Output the [x, y] coordinate of the center of the cell containing the given text.  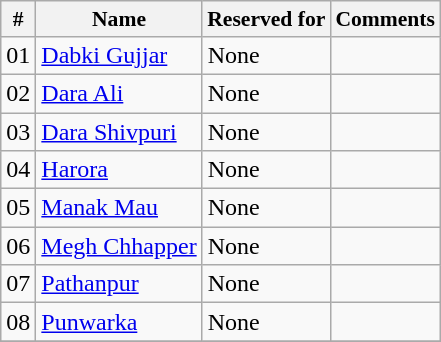
07 [18, 284]
Comments [385, 19]
06 [18, 246]
Reserved for [266, 19]
Dara Shivpuri [119, 131]
Pathanpur [119, 284]
04 [18, 170]
08 [18, 322]
02 [18, 93]
Megh Chhapper [119, 246]
Name [119, 19]
# [18, 19]
Dara Ali [119, 93]
Manak Mau [119, 208]
01 [18, 55]
Punwarka [119, 322]
03 [18, 131]
Harora [119, 170]
05 [18, 208]
Dabki Gujjar [119, 55]
